Provide the [x, y] coordinate of the cell's center where the given text is located.  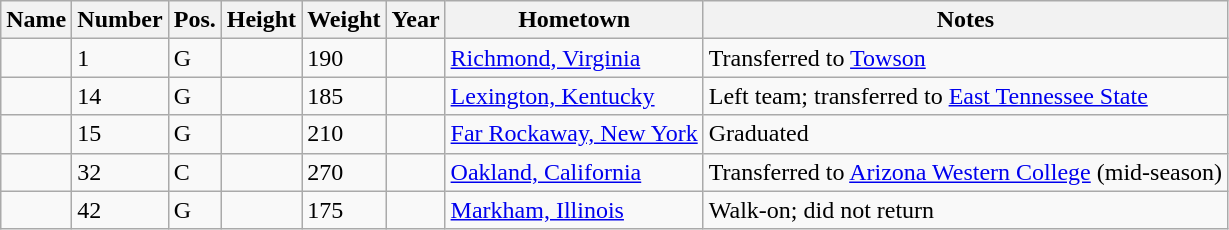
175 [344, 210]
15 [120, 134]
Name [36, 20]
42 [120, 210]
Transferred to Towson [965, 58]
Left team; transferred to East Tennessee State [965, 96]
Oakland, California [574, 172]
Year [416, 20]
Hometown [574, 20]
190 [344, 58]
Walk-on; did not return [965, 210]
1 [120, 58]
Number [120, 20]
Pos. [194, 20]
Height [261, 20]
14 [120, 96]
185 [344, 96]
Transferred to Arizona Western College (mid-season) [965, 172]
270 [344, 172]
32 [120, 172]
Lexington, Kentucky [574, 96]
Notes [965, 20]
Markham, Illinois [574, 210]
210 [344, 134]
C [194, 172]
Weight [344, 20]
Graduated [965, 134]
Richmond, Virginia [574, 58]
Far Rockaway, New York [574, 134]
